Output the [x, y] coordinate of the center of the cell containing the given text.  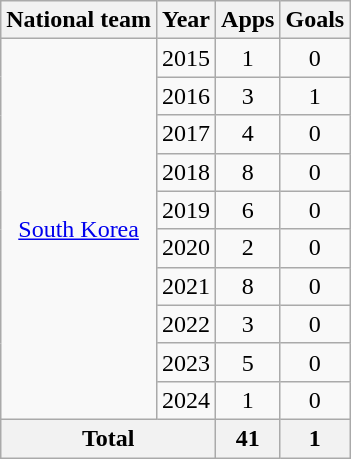
2 [248, 248]
4 [248, 134]
2017 [186, 134]
Year [186, 20]
41 [248, 438]
2015 [186, 58]
Apps [248, 20]
2024 [186, 400]
South Korea [79, 230]
2021 [186, 286]
Goals [315, 20]
National team [79, 20]
Total [108, 438]
2023 [186, 362]
6 [248, 210]
2016 [186, 96]
2019 [186, 210]
2018 [186, 172]
2020 [186, 248]
2022 [186, 324]
5 [248, 362]
